Identify which cell holds the provided text, then report its (X, Y) central coordinate. 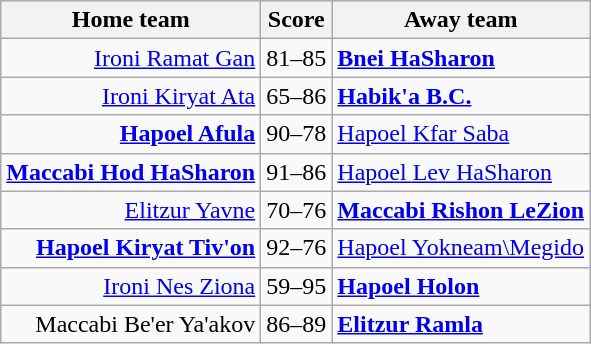
81–85 (296, 58)
59–95 (296, 286)
Maccabi Hod HaSharon (131, 172)
Hapoel Kiryat Tiv'on (131, 248)
Hapoel Lev HaSharon (461, 172)
65–86 (296, 96)
Elitzur Ramla (461, 324)
Ironi Ramat Gan (131, 58)
91–86 (296, 172)
Habik'a B.C. (461, 96)
Away team (461, 20)
90–78 (296, 134)
92–76 (296, 248)
Elitzur Yavne (131, 210)
Maccabi Rishon LeZion (461, 210)
86–89 (296, 324)
Ironi Kiryat Ata (131, 96)
Maccabi Be'er Ya'akov (131, 324)
Hapoel Kfar Saba (461, 134)
Hapoel Afula (131, 134)
Score (296, 20)
70–76 (296, 210)
Hapoel Yokneam\Megido (461, 248)
Bnei HaSharon (461, 58)
Hapoel Holon (461, 286)
Home team (131, 20)
Ironi Nes Ziona (131, 286)
